Provide the (x, y) coordinate of the cell's center where the given text is located.  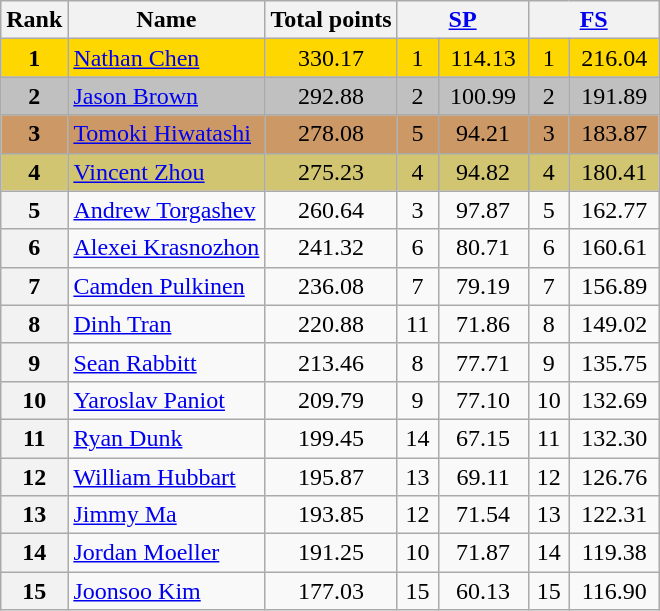
Sean Rabbitt (166, 362)
Joonsoo Kim (166, 591)
Nathan Chen (166, 58)
220.88 (331, 324)
77.10 (483, 400)
180.41 (614, 172)
275.23 (331, 172)
135.75 (614, 362)
Vincent Zhou (166, 172)
67.15 (483, 438)
97.87 (483, 210)
80.71 (483, 248)
SP (462, 20)
260.64 (331, 210)
Ryan Dunk (166, 438)
Tomoki Hiwatashi (166, 134)
209.79 (331, 400)
Name (166, 20)
162.77 (614, 210)
71.54 (483, 515)
213.46 (331, 362)
177.03 (331, 591)
94.21 (483, 134)
Yaroslav Paniot (166, 400)
191.89 (614, 96)
236.08 (331, 286)
69.11 (483, 477)
330.17 (331, 58)
149.02 (614, 324)
292.88 (331, 96)
Jason Brown (166, 96)
71.86 (483, 324)
Jimmy Ma (166, 515)
116.90 (614, 591)
191.25 (331, 553)
195.87 (331, 477)
100.99 (483, 96)
Camden Pulkinen (166, 286)
160.61 (614, 248)
156.89 (614, 286)
77.71 (483, 362)
71.87 (483, 553)
193.85 (331, 515)
FS (594, 20)
Alexei Krasnozhon (166, 248)
Jordan Moeller (166, 553)
60.13 (483, 591)
122.31 (614, 515)
241.32 (331, 248)
119.38 (614, 553)
William Hubbart (166, 477)
Andrew Torgashev (166, 210)
278.08 (331, 134)
132.69 (614, 400)
216.04 (614, 58)
Dinh Tran (166, 324)
Rank (34, 20)
Total points (331, 20)
199.45 (331, 438)
126.76 (614, 477)
114.13 (483, 58)
79.19 (483, 286)
183.87 (614, 134)
94.82 (483, 172)
132.30 (614, 438)
